Detect which cell encompasses the target text, then output its (x, y) center coordinate. 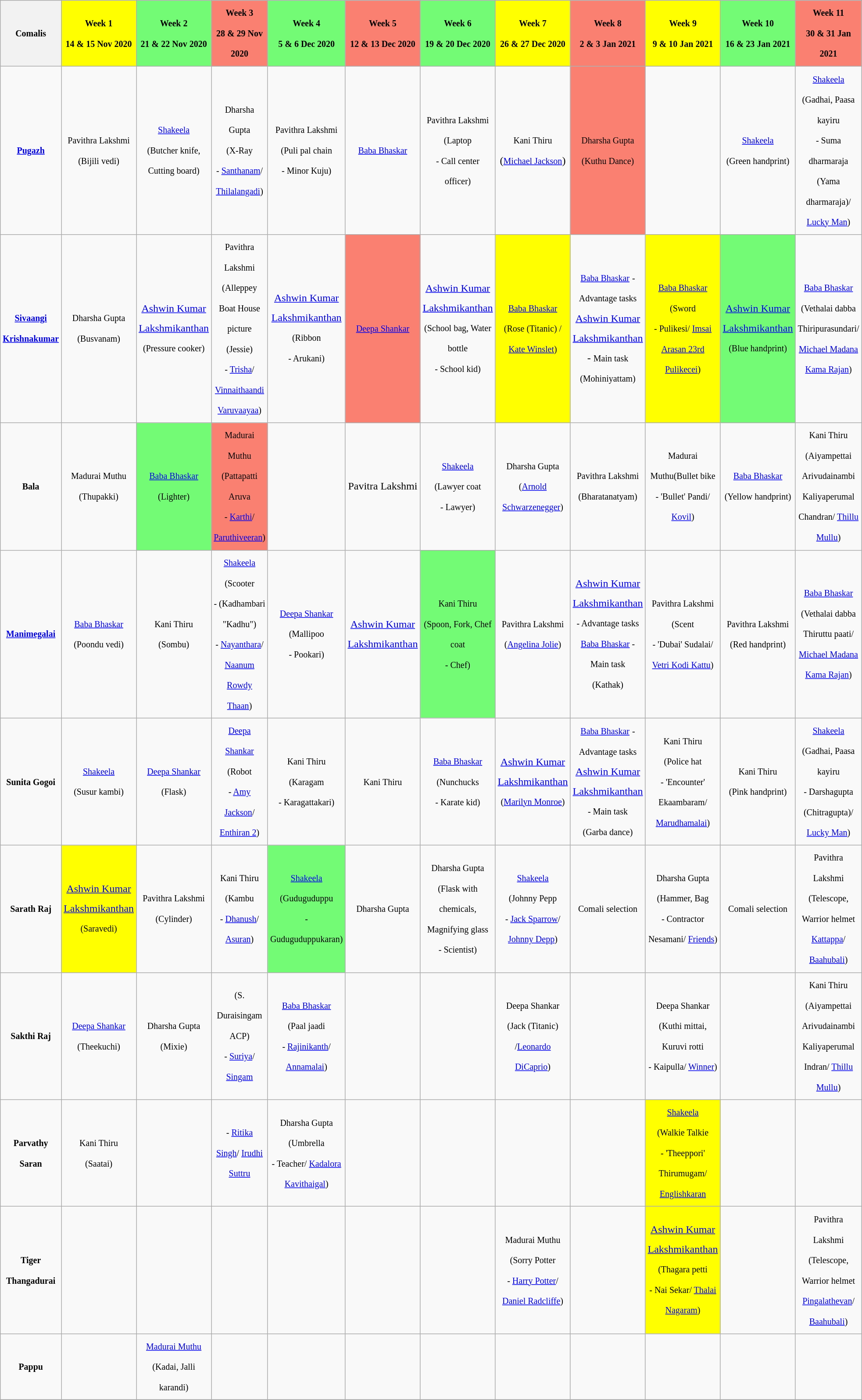
Ashwin Kumar Lakshmikanthan(Thagara petti- Nai Sekar/ Thalai Nagaram) (683, 1270)
Pavithra Lakshmi(Red handprint) (758, 634)
Week 726 & 27 Dec 2020 (533, 33)
Deepa Shankar(Jack (Titanic) /Leonardo DiCaprio) (533, 1036)
Deepa Shankar(Flask) (174, 782)
Shakeela(Guduguduppu- Guduguduppukaran) (306, 909)
Ashwin Kumar Lakshmikanthan(Ribbon- Arukani) (306, 329)
Ashwin Kumar Lakshmikanthan(Marilyn Monroe) (533, 782)
Comalis (31, 33)
Baba Bhaskar(Rose (Titanic) / Kate Winslet) (533, 329)
Pavithra Lakshmi(Telescope, Warrior helmetKattappa/ Baahubali) (828, 909)
- Ritika Singh/ Irudhi Suttru (240, 1153)
Week 221 & 22 Nov 2020 (174, 33)
Sakthi Raj (31, 1036)
Pavithra Lakshmi(Bharatanatyam) (608, 486)
Baba Bhaskar(Vethalai dabbaThiruttu paati/ Michael Madana Kama Rajan) (828, 634)
Dharsha Gupta(Hammer, Bag- Contractor Nesamani/ Friends) (683, 909)
Ashwin Kumar Lakshmikanthan(Saravedi) (99, 909)
Pavithra Lakshmi(Alleppey Boat House picture(Jessie)- Trisha/ Vinnaithaandi Varuvaayaa) (240, 329)
Pavithra Lakshmi(Laptop- Call center officer) (458, 150)
Dharsha Gupta (383, 909)
Madurai Muthu(Sorry Potter- Harry Potter/ Daniel Radcliffe) (533, 1270)
Week 512 & 13 Dec 2020 (383, 33)
Kani Thiru(Pink handprint) (758, 782)
Shakeela(Gadhai, Paasa kayiru- Suma dharmaraja(Yama dharmaraja)/ Lucky Man) (828, 150)
Baba Bhaskar(Nunchucks- Karate kid) (458, 782)
Kani Thiru(Sombu) (174, 634)
Ashwin Kumar Lakshmikanthan (383, 634)
Ashwin Kumar Lakshmikanthan(Blue handprint) (758, 329)
Dharsha Gupta(Flask with chemicals, Magnifying glass- Scientist) (458, 909)
Pavithra Lakshmi(Scent- 'Dubai' Sudalai/ Vetri Kodi Kattu) (683, 634)
Shakeela(Lawyer coat- Lawyer) (458, 486)
Manimegalai (31, 634)
Tiger Thangadurai (31, 1270)
Baba Bhaskar - Advantage tasksAshwin Kumar Lakshmikanthan - Main task(Garba dance) (608, 782)
Week 619 & 20 Dec 2020 (458, 33)
Baba Bhaskar(Poondu vedi) (99, 634)
Kani Thiru(Police hat- 'Encounter' Ekaambaram/ Marudhamalai) (683, 782)
Baba Bhaskar(Paal jaadi- Rajinikanth/ Annamalai) (306, 1036)
Shakeela(Walkie Talkie- 'Theeppori' Thirumugam/ Englishkaran (683, 1153)
Shakeela(Green handprint) (758, 150)
Week 99 & 10 Jan 2021 (683, 33)
Pavithra Lakshmi(Cylinder) (174, 909)
Shakeela(Scooter- (Kadhambari "Kadhu")- Nayanthara/ Naanum Rowdy Thaan) (240, 634)
Sivaangi Krishnakumar (31, 329)
Sarath Raj (31, 909)
Shakeela(Susur kambi) (99, 782)
Deepa Shankar (383, 329)
Baba Bhaskar (383, 150)
Shakeela(Johnny Pepp- Jack Sparrow/ Johnny Depp) (533, 909)
Dharsha Gupta(Kuthu Dance) (608, 150)
Dharsha Gupta(X-Ray- Santhanam/ Thilalangadi) (240, 150)
Week 45 & 6 Dec 2020 (306, 33)
Kani Thiru(Karagam- Karagattakari) (306, 782)
Madurai Muthu(Thupakki) (99, 486)
Deepa Shankar(Theekuchi) (99, 1036)
Pavitra Lakshmi (383, 486)
Sunita Gogoi (31, 782)
Madurai Muthu(Pattapatti Aruva- Karthi/ Paruthiveeran) (240, 486)
Kani Thiru (383, 782)
Madurai Muthu(Kadai, Jalli karandi) (174, 1367)
Kani Thiru(Aiyampettai Arivudainambi Kaliyaperumal Indran/ Thillu Mullu) (828, 1036)
Dharsha Gupta(Busvanam) (99, 329)
Pugazh (31, 150)
Week 328 & 29 Nov 2020 (240, 33)
Baba Bhaskar(Yellow handprint) (758, 486)
Baba Bhaskar(Lighter) (174, 486)
Week 1130 & 31 Jan 2021 (828, 33)
Shakeela(Butcher knife, Cutting board) (174, 150)
Deepa Shankar(Robot- Amy Jackson/ Enthiran 2) (240, 782)
Deepa Shankar(Kuthi mittai, Kuruvi rotti- Kaipulla/ Winner) (683, 1036)
Week 114 & 15 Nov 2020 (99, 33)
Kani Thiru(Kambu- Dhanush/ Asuran) (240, 909)
Shakeela(Gadhai, Paasa kayiru- Darshagupta(Chitragupta)/ Lucky Man) (828, 782)
Ashwin Kumar Lakshmikanthan(School bag, Water bottle- School kid) (458, 329)
Baba Bhaskar - Advantage tasksAshwin Kumar Lakshmikanthan - Main task(Mohiniyattam) (608, 329)
Pavithra Lakshmi(Bijili vedi) (99, 150)
Baba Bhaskar(Vethalai dabbaThiripurasundari/ Michael Madana Kama Rajan) (828, 329)
Dharsha Gupta(Umbrella- Teacher/ Kadalora Kavithaigal) (306, 1153)
Parvathy Saran (31, 1153)
Pavithra Lakshmi(Puli pal chain- Minor Kuju) (306, 150)
Madurai Muthu(Bullet bike- 'Bullet' Pandi/ Kovil) (683, 486)
Kani Thiru(Spoon, Fork, Chef coat- Chef) (458, 634)
Kani Thiru(Saatai) (99, 1153)
Kani Thiru(Michael Jackson) (533, 150)
(S. Duraisingam ACP)- Suriya/ Singam (240, 1036)
Ashwin Kumar Lakshmikanthan - Advantage tasksBaba Bhaskar - Main task(Kathak) (608, 634)
Ashwin Kumar Lakshmikanthan(Pressure cooker) (174, 329)
Kani Thiru(Aiyampettai Arivudainambi Kaliyaperumal Chandran/ Thillu Mullu) (828, 486)
Dharsha Gupta(Mixie) (174, 1036)
Dharsha Gupta(Arnold Schwarzenegger) (533, 486)
Baba Bhaskar(Sword- Pulikesi/ Imsai Arasan 23rd Pulikecei) (683, 329)
Deepa Shankar(Mallipoo- Pookari) (306, 634)
Pavithra Lakshmi(Telescope, Warrior helmetPingalathevan/ Baahubali) (828, 1270)
Bala (31, 486)
Pavithra Lakshmi(Angelina Jolie) (533, 634)
Week 1016 & 23 Jan 2021 (758, 33)
Week 82 & 3 Jan 2021 (608, 33)
Pappu (31, 1367)
